Capture the cell that displays the provided text and extract its [x, y] central coordinate. 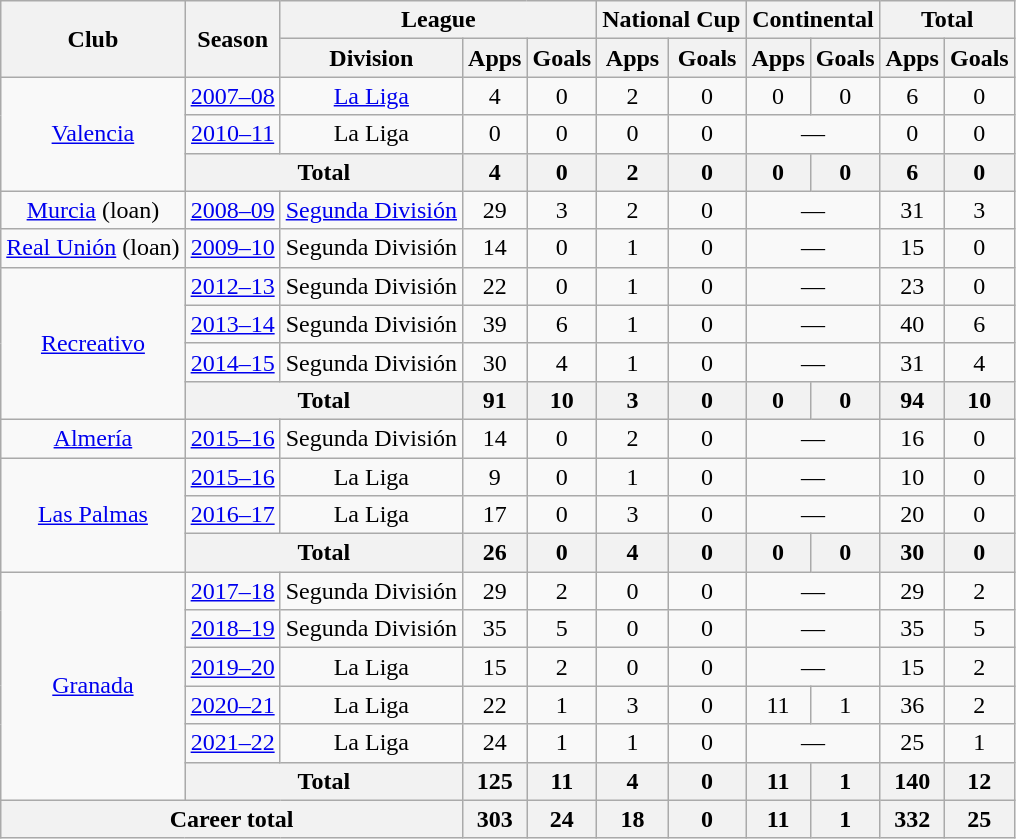
39 [495, 324]
125 [495, 781]
12 [979, 781]
40 [912, 324]
2007–08 [232, 96]
332 [912, 819]
Recreativo [93, 343]
2010–11 [232, 134]
2019–20 [232, 667]
League [438, 20]
Division [371, 58]
2021–22 [232, 743]
Real Unión (loan) [93, 248]
2012–13 [232, 286]
23 [912, 286]
Valencia [93, 134]
20 [912, 515]
Season [232, 39]
2016–17 [232, 515]
2017–18 [232, 591]
2018–19 [232, 629]
2014–15 [232, 362]
17 [495, 515]
Las Palmas [93, 515]
303 [495, 819]
36 [912, 705]
National Cup [672, 20]
9 [495, 477]
16 [912, 438]
2008–09 [232, 210]
94 [912, 400]
Murcia (loan) [93, 210]
2009–10 [232, 248]
2020–21 [232, 705]
Career total [232, 819]
18 [633, 819]
2013–14 [232, 324]
Club [93, 39]
Granada [93, 686]
91 [495, 400]
Continental [813, 20]
140 [912, 781]
26 [495, 553]
Almería [93, 438]
